Locate the cell with the specified text and output its [X, Y] center coordinate. 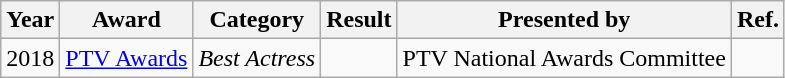
Presented by [564, 20]
Result [359, 20]
Best Actress [257, 58]
Year [30, 20]
Ref. [758, 20]
PTV Awards [126, 58]
Award [126, 20]
2018 [30, 58]
Category [257, 20]
PTV National Awards Committee [564, 58]
